Capture the cell that displays the provided text and extract its (x, y) central coordinate. 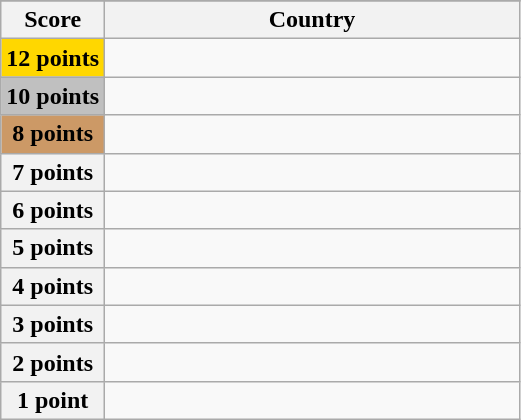
4 points (53, 286)
8 points (53, 134)
7 points (53, 172)
6 points (53, 210)
1 point (53, 400)
12 points (53, 58)
2 points (53, 362)
Score (53, 20)
10 points (53, 96)
Country (312, 20)
3 points (53, 324)
5 points (53, 248)
